Return [X, Y] of the center of cell containing provided text 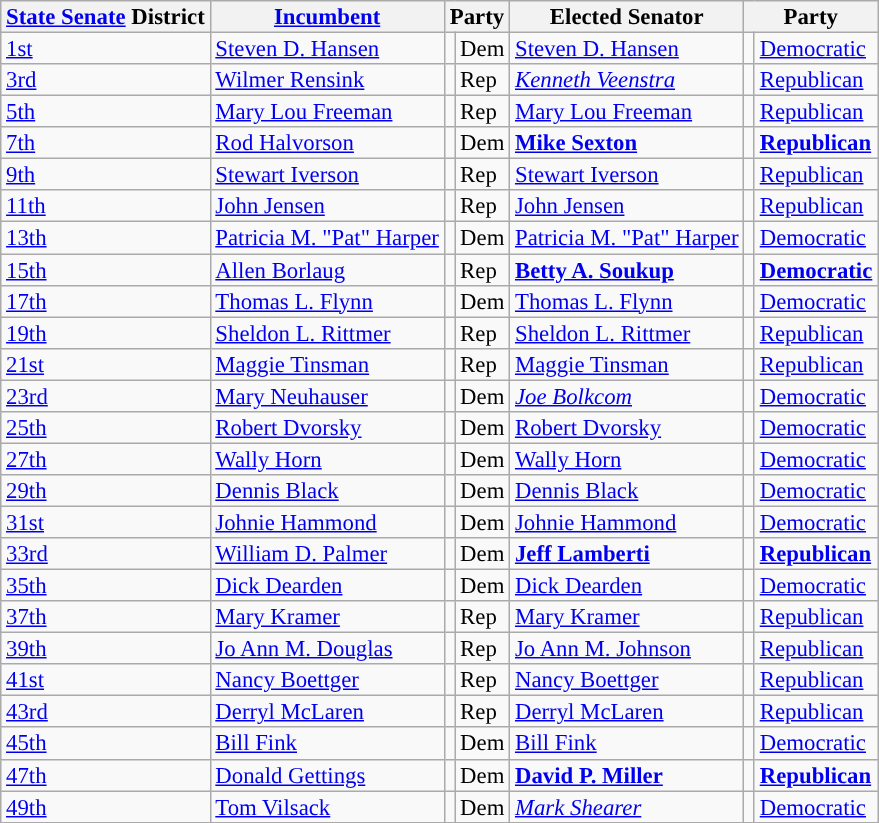
Tom Vilsack [327, 807]
33rd [106, 554]
27th [106, 459]
11th [106, 206]
Rod Halvorson [327, 143]
Donald Gettings [327, 775]
Joe Bolkcom [627, 396]
Jo Ann M. Johnson [627, 649]
William D. Palmer [327, 554]
31st [106, 522]
Allen Borlaug [327, 270]
Mark Shearer [627, 807]
29th [106, 491]
Betty A. Soukup [627, 270]
17th [106, 301]
47th [106, 775]
49th [106, 807]
Kenneth Veenstra [627, 80]
25th [106, 428]
37th [106, 617]
7th [106, 143]
State Senate District [106, 17]
15th [106, 270]
13th [106, 238]
35th [106, 586]
41st [106, 680]
Jo Ann M. Douglas [327, 649]
1st [106, 49]
19th [106, 333]
Jeff Lamberti [627, 554]
3rd [106, 80]
9th [106, 175]
45th [106, 744]
21st [106, 364]
5th [106, 112]
43rd [106, 712]
Wilmer Rensink [327, 80]
Elected Senator [627, 17]
Mary Neuhauser [327, 396]
Mike Sexton [627, 143]
Incumbent [327, 17]
David P. Miller [627, 775]
23rd [106, 396]
39th [106, 649]
